Return the [x, y] coordinate for the center point of the cell that contains the specified text.  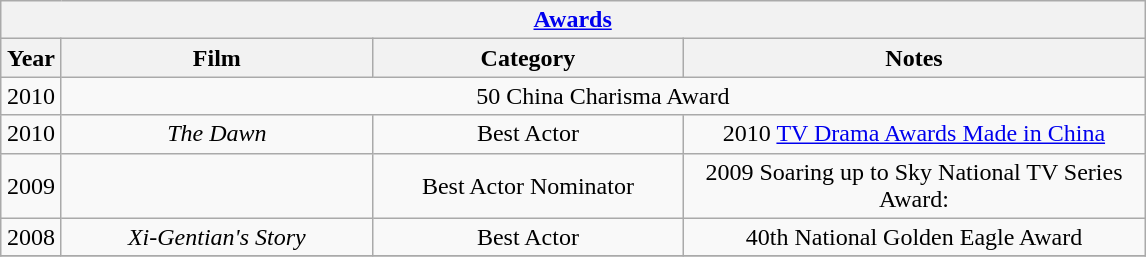
Category [528, 58]
40th National Golden Eagle Award [914, 237]
Notes [914, 58]
The Dawn [216, 134]
2009 Soaring up to Sky National TV Series Award: [914, 186]
Xi-Gentian's Story [216, 237]
Year [32, 58]
2010 TV Drama Awards Made in China [914, 134]
50 China Charisma Award [602, 96]
Film [216, 58]
2008 [32, 237]
Awards [573, 20]
2009 [32, 186]
Best Actor Nominator [528, 186]
